Find where the given text appears and provide that cell's center as [X, Y] coordinate. 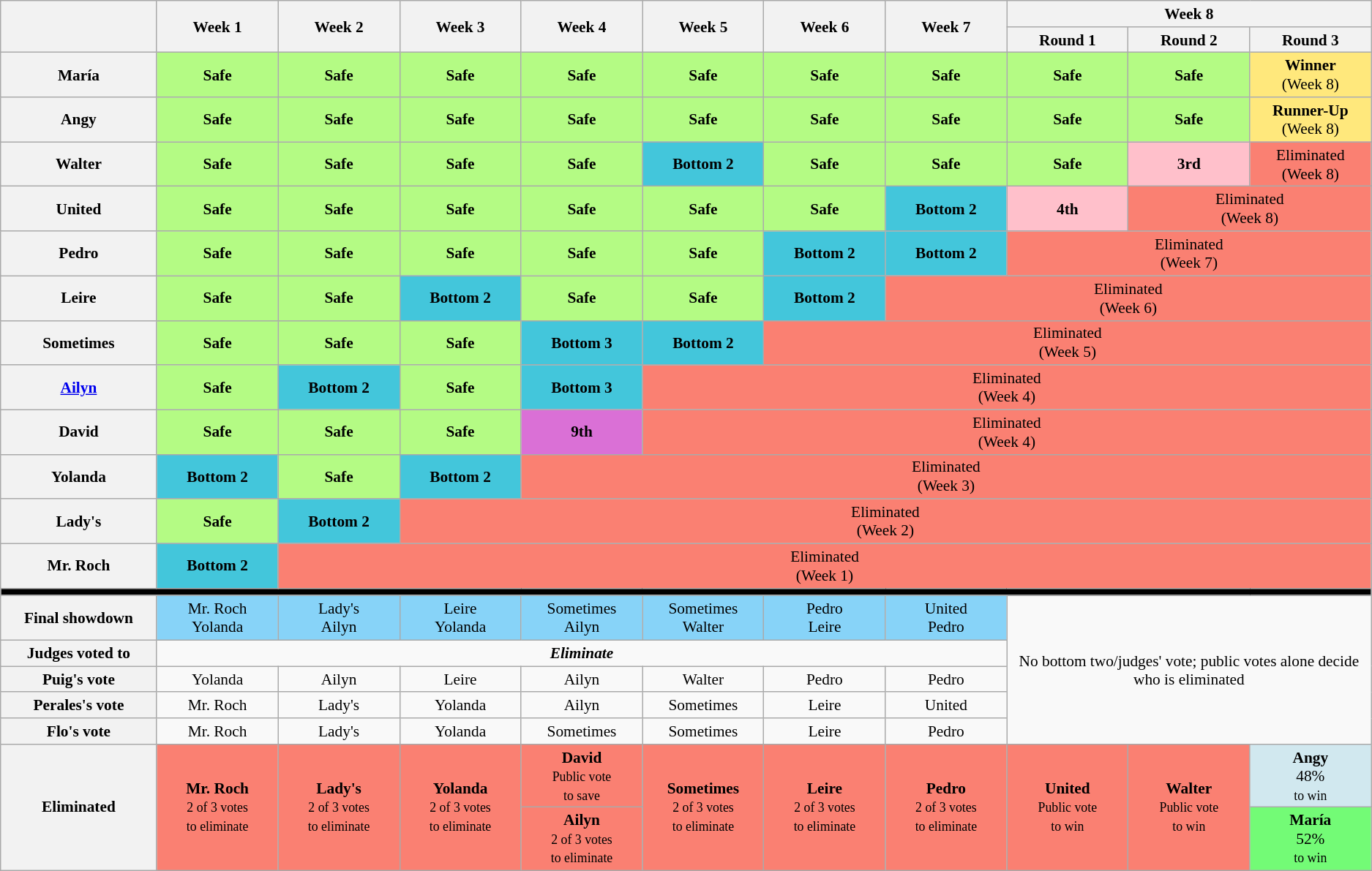
DavidPublic voteto save [582, 777]
Round 3 [1311, 40]
Mr. RochYolanda [217, 617]
Yolanda2 of 3 votesto eliminate [460, 807]
Week 1 [217, 26]
LeireYolanda [460, 617]
Angy [79, 120]
PedroLeire [825, 617]
Lady's2 of 3 votesto eliminate [339, 807]
Lady'sAilyn [339, 617]
David [79, 431]
4th [1068, 209]
Judges voted to [79, 653]
Ailyn2 of 3 votesto eliminate [582, 840]
Perales's vote [79, 706]
Eliminate [582, 653]
Week 2 [339, 26]
Eliminated [79, 807]
WalterPublic voteto win [1189, 807]
Flo's vote [79, 731]
Pedro2 of 3 votesto eliminate [946, 807]
Mr. Roch2 of 3 votesto eliminate [217, 807]
Week 7 [946, 26]
Leire2 of 3 votesto eliminate [825, 807]
Eliminated(Week 3) [946, 477]
Angy48%to win [1311, 777]
Week 5 [703, 26]
Week 6 [825, 26]
Week 8 [1189, 14]
SometimesWalter [703, 617]
Puig's vote [79, 679]
UnitedPedro [946, 617]
3rd [1189, 164]
Eliminated(Week 7) [1189, 253]
Eliminated(Week 1) [825, 566]
UnitedPublic voteto win [1068, 807]
Winner(Week 8) [1311, 75]
Round 1 [1068, 40]
Eliminated(Week 2) [885, 521]
No bottom two/judges' vote; public votes alone decide who is eliminated [1189, 670]
Runner-Up(Week 8) [1311, 120]
Round 2 [1189, 40]
Eliminated(Week 6) [1128, 298]
Sometimes2 of 3 votesto eliminate [703, 807]
María52%to win [1311, 840]
Final showdown [79, 617]
Week 4 [582, 26]
SometimesAilyn [582, 617]
Week 3 [460, 26]
María [79, 75]
Eliminated(Week 5) [1068, 342]
9th [582, 431]
